Provide the (X, Y) coordinate of the cell's center where the given text is located.  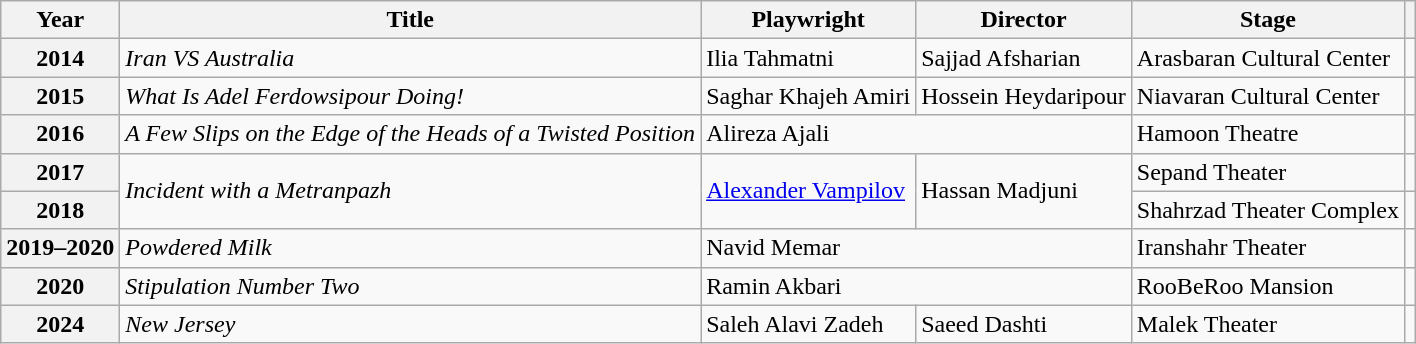
Incident with a Metranpazh (410, 191)
Hossein Heydaripour (1024, 96)
Shahrzad Theater Complex (1268, 210)
Stage (1268, 20)
Malek Theater (1268, 324)
Ilia Tahmatni (808, 58)
Alireza Ajali (916, 134)
Hamoon Theatre (1268, 134)
2017 (60, 172)
Stipulation Number Two (410, 286)
2019–2020 (60, 248)
2015 (60, 96)
Iranshahr Theater (1268, 248)
Saleh Alavi Zadeh (808, 324)
Ramin Akbari (916, 286)
RooBeRoo Mansion (1268, 286)
Niavaran Cultural Center (1268, 96)
Director (1024, 20)
Title (410, 20)
Saeed Dashti (1024, 324)
Saghar Khajeh Amiri (808, 96)
Sajjad Afsharian (1024, 58)
Sepand Theater (1268, 172)
Powdered Milk (410, 248)
Navid Memar (916, 248)
Playwright (808, 20)
What Is Adel Ferdowsipour Doing! (410, 96)
Arasbaran Cultural Center (1268, 58)
New Jersey (410, 324)
2014 (60, 58)
2016 (60, 134)
Hassan Madjuni (1024, 191)
A Few Slips on the Edge of the Heads of a Twisted Position (410, 134)
2018 (60, 210)
Iran VS Australia (410, 58)
Alexander Vampilov (808, 191)
2020 (60, 286)
2024 (60, 324)
Year (60, 20)
